Return [X, Y] of the center of cell containing provided text 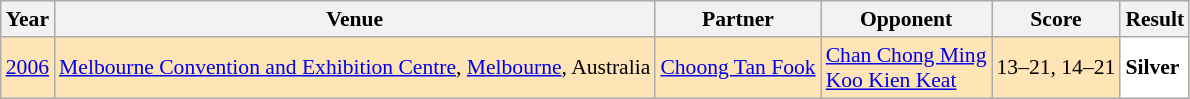
Year [28, 19]
Opponent [906, 19]
Score [1056, 19]
13–21, 14–21 [1056, 68]
Choong Tan Fook [738, 68]
2006 [28, 68]
Chan Chong Ming Koo Kien Keat [906, 68]
Silver [1154, 68]
Melbourne Convention and Exhibition Centre, Melbourne, Australia [354, 68]
Venue [354, 19]
Partner [738, 19]
Result [1154, 19]
